Capture the cell that displays the provided text and extract its [x, y] central coordinate. 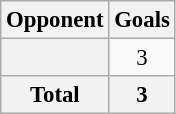
Opponent [55, 20]
Total [55, 95]
Goals [142, 20]
